Determine the (X, Y) coordinate at the center of the cell enclosing the given text.  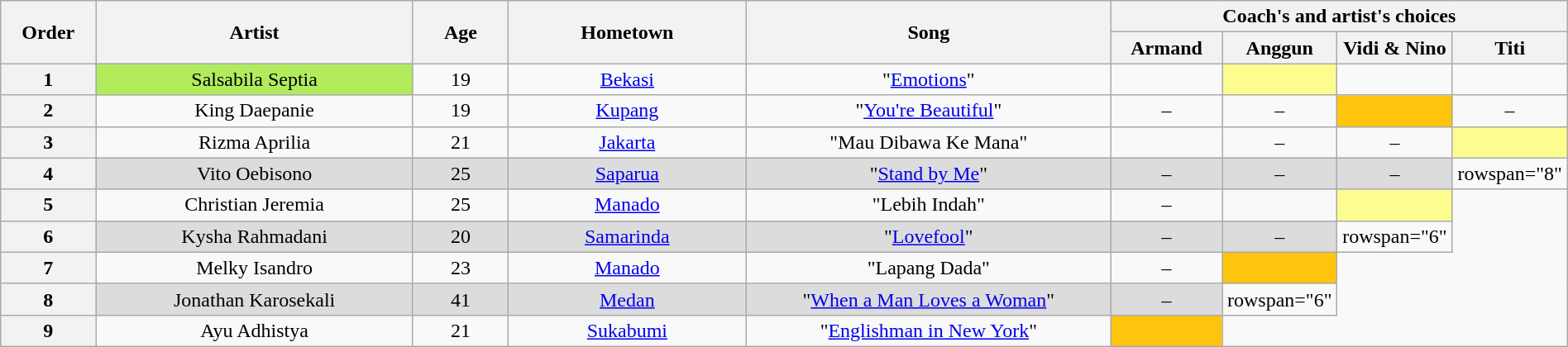
Order (48, 32)
Salsabila Septia (255, 79)
Age (460, 32)
41 (460, 299)
6 (48, 236)
Vidi & Nino (1394, 48)
Samarinda (627, 236)
Song (928, 32)
"Emotions" (928, 79)
Kysha Rahmadani (255, 236)
23 (460, 268)
Hometown (627, 32)
Coach's and artist's choices (1339, 17)
"Lebih Indah" (928, 205)
"When a Man Loves a Woman" (928, 299)
Kupang (627, 111)
20 (460, 236)
9 (48, 330)
"Mau Dibawa Ke Mana" (928, 142)
"Lapang Dada" (928, 268)
5 (48, 205)
Melky Isandro (255, 268)
Christian Jeremia (255, 205)
Jakarta (627, 142)
Armand (1166, 48)
"Stand by Me" (928, 173)
Titi (1510, 48)
Medan (627, 299)
Saparua (627, 173)
4 (48, 173)
King Daepanie (255, 111)
Vito Oebisono (255, 173)
Sukabumi (627, 330)
Bekasi (627, 79)
rowspan="8" (1510, 173)
"Englishman in New York" (928, 330)
2 (48, 111)
8 (48, 299)
"Lovefool" (928, 236)
"You're Beautiful" (928, 111)
Artist (255, 32)
Rizma Aprilia (255, 142)
Jonathan Karosekali (255, 299)
7 (48, 268)
3 (48, 142)
Ayu Adhistya (255, 330)
Anggun (1280, 48)
1 (48, 79)
